Pinpoint the cell where the given text exists, returning its [x, y] midpoint coordinate. 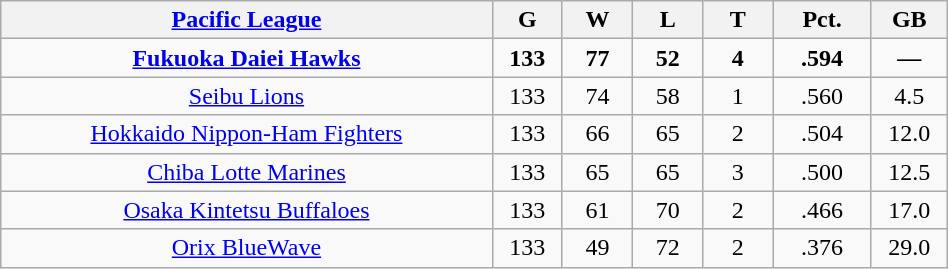
Hokkaido Nippon-Ham Fighters [246, 134]
52 [668, 58]
17.0 [909, 210]
12.0 [909, 134]
58 [668, 96]
4.5 [909, 96]
L [668, 20]
.594 [822, 58]
G [527, 20]
66 [597, 134]
.560 [822, 96]
72 [668, 248]
.466 [822, 210]
3 [738, 172]
W [597, 20]
77 [597, 58]
12.5 [909, 172]
Orix BlueWave [246, 248]
.504 [822, 134]
GB [909, 20]
1 [738, 96]
49 [597, 248]
Osaka Kintetsu Buffaloes [246, 210]
.500 [822, 172]
74 [597, 96]
29.0 [909, 248]
— [909, 58]
70 [668, 210]
Pct. [822, 20]
61 [597, 210]
4 [738, 58]
.376 [822, 248]
Chiba Lotte Marines [246, 172]
Fukuoka Daiei Hawks [246, 58]
Pacific League [246, 20]
Seibu Lions [246, 96]
T [738, 20]
